Return the [x, y] coordinate for the center point of the cell that contains the specified text.  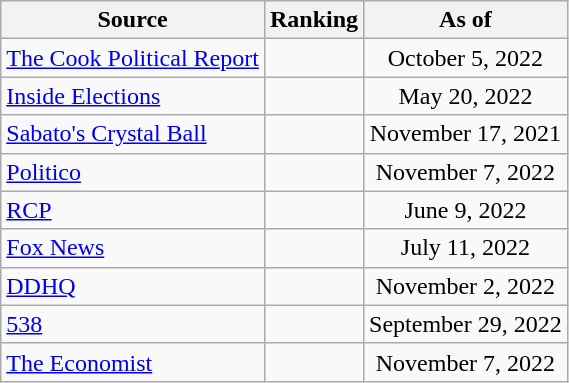
Politico [133, 172]
DDHQ [133, 286]
Fox News [133, 248]
Sabato's Crystal Ball [133, 134]
Inside Elections [133, 96]
October 5, 2022 [466, 58]
September 29, 2022 [466, 324]
May 20, 2022 [466, 96]
538 [133, 324]
Ranking [314, 20]
The Cook Political Report [133, 58]
November 17, 2021 [466, 134]
The Economist [133, 362]
July 11, 2022 [466, 248]
RCP [133, 210]
As of [466, 20]
November 2, 2022 [466, 286]
June 9, 2022 [466, 210]
Source [133, 20]
